Return the [X, Y] coordinate for the center point of the cell that contains the specified text.  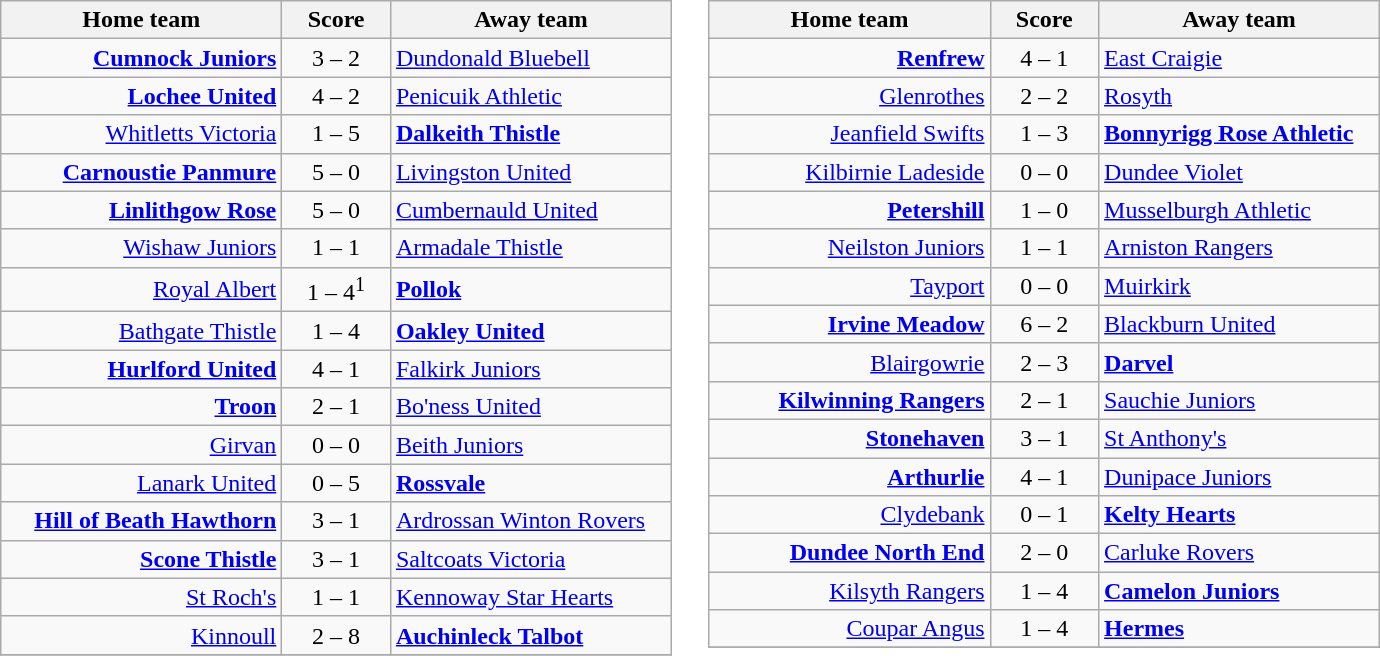
3 – 2 [336, 58]
Muirkirk [1240, 286]
St Roch's [142, 597]
Lanark United [142, 483]
Troon [142, 407]
Kilwinning Rangers [850, 400]
Sauchie Juniors [1240, 400]
Scone Thistle [142, 559]
Dundee Violet [1240, 172]
Beith Juniors [530, 445]
1 – 41 [336, 290]
Livingston United [530, 172]
1 – 3 [1044, 134]
Kilbirnie Ladeside [850, 172]
Arniston Rangers [1240, 248]
4 – 2 [336, 96]
Auchinleck Talbot [530, 635]
Musselburgh Athletic [1240, 210]
Kelty Hearts [1240, 515]
Wishaw Juniors [142, 248]
Glenrothes [850, 96]
Ardrossan Winton Rovers [530, 521]
2 – 0 [1044, 553]
Bathgate Thistle [142, 331]
Dundee North End [850, 553]
2 – 8 [336, 635]
St Anthony's [1240, 438]
1 – 0 [1044, 210]
Hermes [1240, 629]
Blackburn United [1240, 324]
Dalkeith Thistle [530, 134]
Pollok [530, 290]
Tayport [850, 286]
Petershill [850, 210]
Hill of Beath Hawthorn [142, 521]
Oakley United [530, 331]
Kennoway Star Hearts [530, 597]
Darvel [1240, 362]
Carnoustie Panmure [142, 172]
Royal Albert [142, 290]
0 – 1 [1044, 515]
Coupar Angus [850, 629]
Penicuik Athletic [530, 96]
Bonnyrigg Rose Athletic [1240, 134]
Dunipace Juniors [1240, 477]
Linlithgow Rose [142, 210]
Hurlford United [142, 369]
2 – 2 [1044, 96]
Dundonald Bluebell [530, 58]
Blairgowrie [850, 362]
Kinnoull [142, 635]
East Craigie [1240, 58]
Rossvale [530, 483]
Carluke Rovers [1240, 553]
Irvine Meadow [850, 324]
Bo'ness United [530, 407]
2 – 3 [1044, 362]
0 – 5 [336, 483]
Camelon Juniors [1240, 591]
6 – 2 [1044, 324]
Cumnock Juniors [142, 58]
Renfrew [850, 58]
Rosyth [1240, 96]
1 – 5 [336, 134]
Kilsyth Rangers [850, 591]
Cumbernauld United [530, 210]
Armadale Thistle [530, 248]
Clydebank [850, 515]
Falkirk Juniors [530, 369]
Stonehaven [850, 438]
Saltcoats Victoria [530, 559]
Jeanfield Swifts [850, 134]
Neilston Juniors [850, 248]
Arthurlie [850, 477]
Girvan [142, 445]
Whitletts Victoria [142, 134]
Lochee United [142, 96]
